Extract the (x, y) coordinate from the center of the cell holding the provided text.  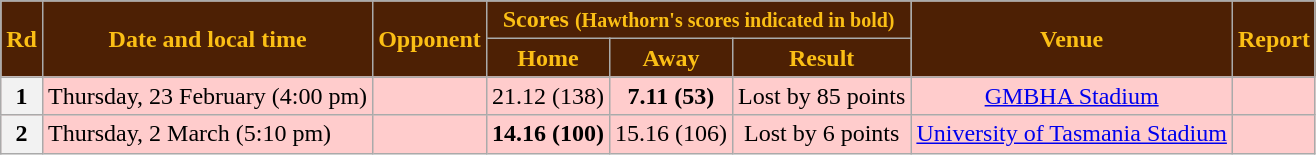
Lost by 85 points (821, 96)
Lost by 6 points (821, 134)
GMBHA Stadium (1072, 96)
Thursday, 23 February (4:00 pm) (207, 96)
Home (548, 58)
15.16 (106) (670, 134)
Venue (1072, 39)
14.16 (100) (548, 134)
University of Tasmania Stadium (1072, 134)
Result (821, 58)
2 (22, 134)
7.11 (53) (670, 96)
Report (1274, 39)
Away (670, 58)
Scores (Hawthorn's scores indicated in bold) (698, 20)
Thursday, 2 March (5:10 pm) (207, 134)
Rd (22, 39)
1 (22, 96)
Date and local time (207, 39)
21.12 (138) (548, 96)
Opponent (430, 39)
